Find where the given text appears and provide that cell's center as [X, Y] coordinate. 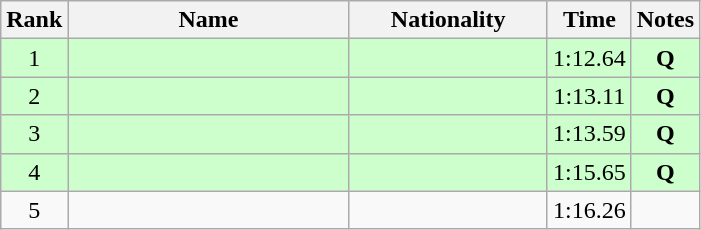
5 [34, 210]
Name [208, 20]
2 [34, 96]
Nationality [448, 20]
1:13.11 [589, 96]
1:12.64 [589, 58]
1:16.26 [589, 210]
1:15.65 [589, 172]
3 [34, 134]
Notes [665, 20]
4 [34, 172]
Rank [34, 20]
1:13.59 [589, 134]
1 [34, 58]
Time [589, 20]
